Output the (x, y) coordinate of the center of the cell containing the given text.  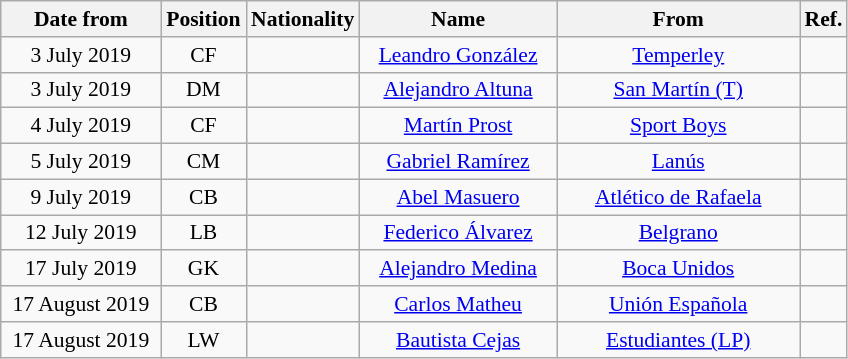
From (678, 19)
DM (204, 90)
Leandro González (458, 55)
Unión Española (678, 304)
Alejandro Altuna (458, 90)
Position (204, 19)
5 July 2019 (81, 162)
Date from (81, 19)
GK (204, 269)
Gabriel Ramírez (458, 162)
Federico Álvarez (458, 233)
Bautista Cejas (458, 340)
Martín Prost (458, 126)
Temperley (678, 55)
Ref. (824, 19)
Carlos Matheu (458, 304)
Alejandro Medina (458, 269)
9 July 2019 (81, 197)
Abel Masuero (458, 197)
Nationality (302, 19)
Sport Boys (678, 126)
12 July 2019 (81, 233)
Estudiantes (LP) (678, 340)
CM (204, 162)
Lanús (678, 162)
Belgrano (678, 233)
LW (204, 340)
Name (458, 19)
17 July 2019 (81, 269)
4 July 2019 (81, 126)
Atlético de Rafaela (678, 197)
LB (204, 233)
Boca Unidos (678, 269)
San Martín (T) (678, 90)
